Provide the [X, Y] coordinate of the cell's center where the given text is located.  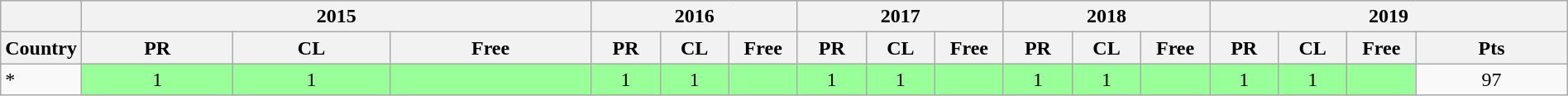
2019 [1389, 17]
* [41, 79]
2015 [336, 17]
2016 [695, 17]
2017 [900, 17]
Country [41, 48]
Pts [1492, 48]
2018 [1107, 17]
97 [1492, 79]
